Detect which cell encompasses the target text, then output its [X, Y] center coordinate. 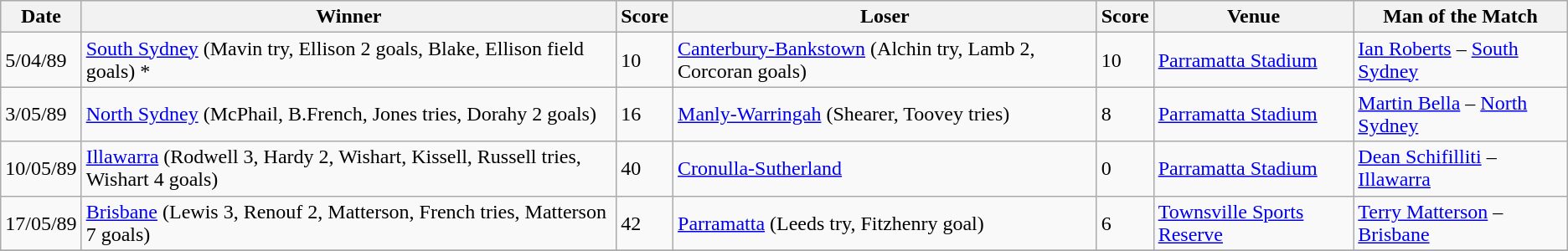
17/05/89 [41, 223]
Venue [1253, 17]
Dean Schifilliti – Illawarra [1461, 169]
16 [645, 114]
Terry Matterson – Brisbane [1461, 223]
Townsville Sports Reserve [1253, 223]
10/05/89 [41, 169]
42 [645, 223]
South Sydney (Mavin try, Ellison 2 goals, Blake, Ellison field goals) * [348, 60]
Man of the Match [1461, 17]
3/05/89 [41, 114]
Canterbury-Bankstown (Alchin try, Lamb 2, Corcoran goals) [885, 60]
Cronulla-Sutherland [885, 169]
Manly-Warringah (Shearer, Toovey tries) [885, 114]
Parramatta (Leeds try, Fitzhenry goal) [885, 223]
6 [1125, 223]
Ian Roberts – South Sydney [1461, 60]
Illawarra (Rodwell 3, Hardy 2, Wishart, Kissell, Russell tries, Wishart 4 goals) [348, 169]
Winner [348, 17]
8 [1125, 114]
Brisbane (Lewis 3, Renouf 2, Matterson, French tries, Matterson 7 goals) [348, 223]
5/04/89 [41, 60]
North Sydney (McPhail, B.French, Jones tries, Dorahy 2 goals) [348, 114]
0 [1125, 169]
Martin Bella – North Sydney [1461, 114]
Date [41, 17]
40 [645, 169]
Loser [885, 17]
